Search for the cell housing the specified text and yield its [X, Y] center coordinate. 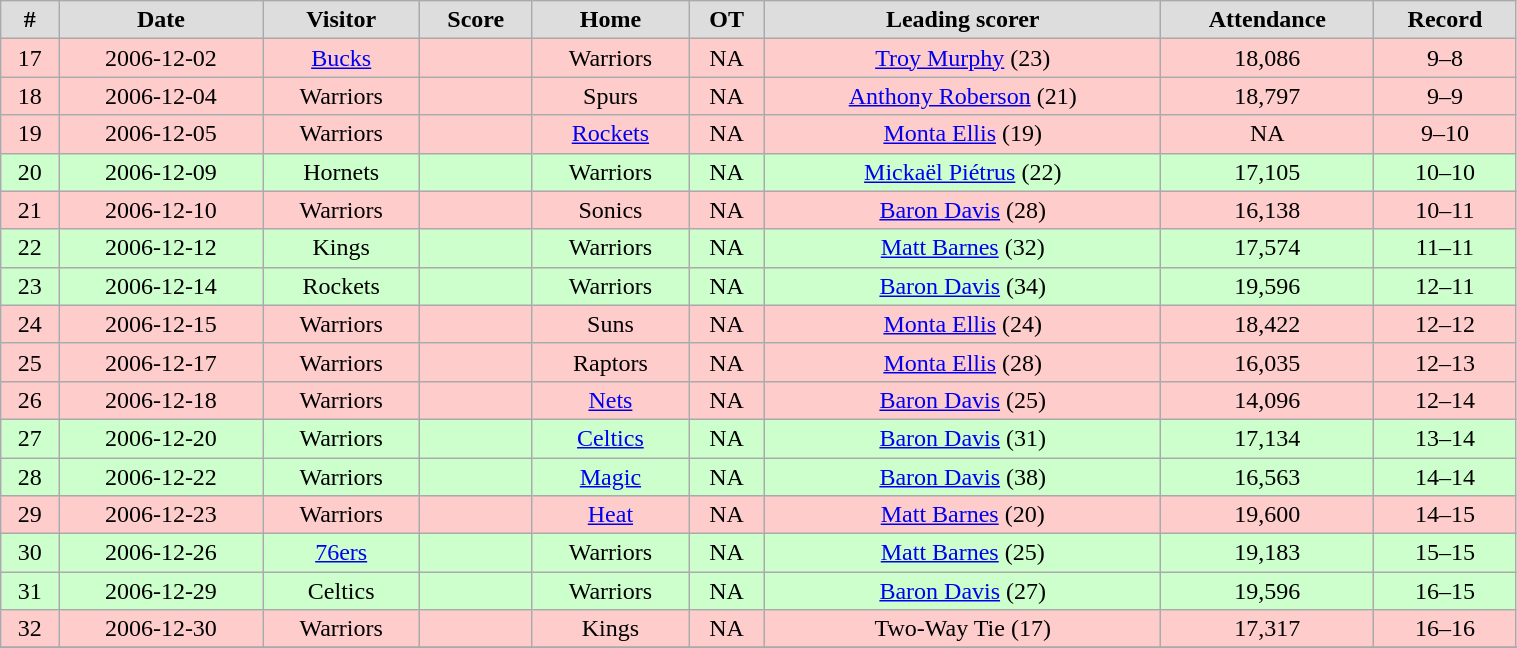
12–11 [1445, 286]
18,797 [1268, 96]
Date [161, 20]
Visitor [342, 20]
17,574 [1268, 248]
32 [30, 629]
Baron Davis (25) [963, 400]
OT [727, 20]
Record [1445, 20]
Sonics [610, 210]
19 [30, 134]
20 [30, 172]
2006-12-02 [161, 58]
16,138 [1268, 210]
12–14 [1445, 400]
Monta Ellis (24) [963, 324]
Heat [610, 515]
2006-12-23 [161, 515]
Baron Davis (38) [963, 477]
2006-12-22 [161, 477]
Baron Davis (27) [963, 591]
30 [30, 553]
76ers [342, 553]
23 [30, 286]
18,422 [1268, 324]
29 [30, 515]
Baron Davis (31) [963, 438]
2006-12-14 [161, 286]
Matt Barnes (25) [963, 553]
2006-12-15 [161, 324]
Nets [610, 400]
21 [30, 210]
11–11 [1445, 248]
12–13 [1445, 362]
27 [30, 438]
Hornets [342, 172]
10–10 [1445, 172]
2006-12-12 [161, 248]
Spurs [610, 96]
Home [610, 20]
14–15 [1445, 515]
2006-12-26 [161, 553]
Leading scorer [963, 20]
14–14 [1445, 477]
16–15 [1445, 591]
31 [30, 591]
Magic [610, 477]
Bucks [342, 58]
17,317 [1268, 629]
Mickaël Piétrus (22) [963, 172]
Monta Ellis (19) [963, 134]
Baron Davis (28) [963, 210]
16–16 [1445, 629]
2006-12-05 [161, 134]
17 [30, 58]
24 [30, 324]
9–10 [1445, 134]
10–11 [1445, 210]
Monta Ellis (28) [963, 362]
Matt Barnes (32) [963, 248]
2006-12-29 [161, 591]
2006-12-09 [161, 172]
12–12 [1445, 324]
Score [476, 20]
Matt Barnes (20) [963, 515]
Two-Way Tie (17) [963, 629]
16,035 [1268, 362]
16,563 [1268, 477]
2006-12-04 [161, 96]
2006-12-18 [161, 400]
9–9 [1445, 96]
2006-12-20 [161, 438]
19,600 [1268, 515]
17,134 [1268, 438]
Troy Murphy (23) [963, 58]
2006-12-10 [161, 210]
Attendance [1268, 20]
13–14 [1445, 438]
18,086 [1268, 58]
28 [30, 477]
2006-12-17 [161, 362]
25 [30, 362]
Anthony Roberson (21) [963, 96]
17,105 [1268, 172]
# [30, 20]
9–8 [1445, 58]
14,096 [1268, 400]
19,183 [1268, 553]
2006-12-30 [161, 629]
15–15 [1445, 553]
Baron Davis (34) [963, 286]
26 [30, 400]
Suns [610, 324]
22 [30, 248]
Raptors [610, 362]
18 [30, 96]
